Detect which cell encompasses the target text, then output its (X, Y) center coordinate. 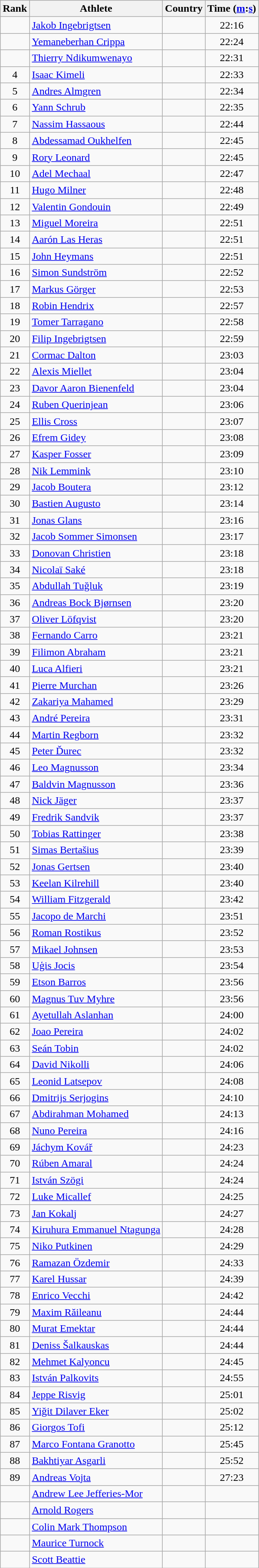
Nassim Hassaous (96, 124)
Filimon Abraham (96, 652)
Andreas Vojta (96, 1477)
Jonas Glans (96, 520)
5 (15, 91)
42 (15, 701)
80 (15, 1329)
63 (15, 1048)
Joao Pereira (96, 1032)
24:16 (232, 1131)
23:07 (232, 421)
Peter Ďurec (96, 751)
Oliver Löfqvist (96, 619)
41 (15, 685)
26 (15, 437)
74 (15, 1229)
Andreas Bock Bjørnsen (96, 603)
Scott Beattie (96, 1560)
24:42 (232, 1296)
Maxim Răileanu (96, 1312)
Leonid Latsepov (96, 1081)
Andrew Lee Jefferies-Mor (96, 1493)
56 (15, 932)
23:09 (232, 454)
85 (15, 1411)
82 (15, 1362)
Jan Kokalj (96, 1213)
23:08 (232, 437)
24:39 (232, 1279)
51 (15, 850)
Country (184, 9)
23:36 (232, 784)
Enrico Vecchi (96, 1296)
23:42 (232, 900)
69 (15, 1147)
58 (15, 965)
40 (15, 668)
73 (15, 1213)
Simas Bertašius (96, 850)
Keelan Kilrehill (96, 883)
Davor Aaron Bienenfeld (96, 388)
89 (15, 1477)
52 (15, 867)
39 (15, 652)
Zakariya Mahamed (96, 701)
46 (15, 768)
79 (15, 1312)
Uģis Jocis (96, 965)
11 (15, 190)
14 (15, 240)
24:29 (232, 1246)
59 (15, 982)
44 (15, 735)
Time (m:s) (232, 9)
21 (15, 355)
25:52 (232, 1460)
Cormac Dalton (96, 355)
35 (15, 586)
Deniss Šalkauskas (96, 1345)
18 (15, 306)
36 (15, 603)
24:10 (232, 1098)
24:00 (232, 1015)
24:55 (232, 1378)
70 (15, 1164)
23 (15, 388)
47 (15, 784)
Yiğit Dilaver Eker (96, 1411)
61 (15, 1015)
23:51 (232, 916)
Luca Alfieri (96, 668)
Niko Putkinen (96, 1246)
24 (15, 404)
33 (15, 553)
Adel Mechaal (96, 173)
31 (15, 520)
Ayetullah Aslanhan (96, 1015)
Karel Hussar (96, 1279)
Ruben Querinjean (96, 404)
23:39 (232, 850)
Bakhtiyar Asgarli (96, 1460)
23:29 (232, 701)
34 (15, 570)
Abdessamad Oukhelfen (96, 140)
75 (15, 1246)
24:13 (232, 1114)
Miguel Moreira (96, 223)
66 (15, 1098)
Nik Lemmink (96, 470)
23:34 (232, 768)
Baldvin Magnusson (96, 784)
37 (15, 619)
André Pereira (96, 718)
Abdirahman Mohamed (96, 1114)
22:44 (232, 124)
Jeppe Risvig (96, 1395)
23:16 (232, 520)
Valentin Gondouin (96, 207)
55 (15, 916)
53 (15, 883)
50 (15, 834)
Simon Sundström (96, 273)
Yemaneberhan Crippa (96, 42)
22:31 (232, 58)
23:52 (232, 932)
24:08 (232, 1081)
Tomer Tarragano (96, 322)
Nicolaï Saké (96, 570)
45 (15, 751)
Mikael Johnsen (96, 949)
65 (15, 1081)
23:06 (232, 404)
25:02 (232, 1411)
8 (15, 140)
Colin Mark Thompson (96, 1526)
15 (15, 256)
Nick Jäger (96, 801)
Martin Regborn (96, 735)
12 (15, 207)
Fernando Carro (96, 636)
43 (15, 718)
22:35 (232, 108)
Rank (15, 9)
William Fitzgerald (96, 900)
Rory Leonard (96, 157)
John Heymans (96, 256)
20 (15, 339)
István Szögi (96, 1180)
23:38 (232, 834)
86 (15, 1428)
49 (15, 817)
84 (15, 1395)
27 (15, 454)
22 (15, 372)
Magnus Tuv Myhre (96, 998)
48 (15, 801)
57 (15, 949)
22:49 (232, 207)
Jacob Boutera (96, 487)
25 (15, 421)
Giorgos Tofi (96, 1428)
4 (15, 75)
22:52 (232, 273)
Athlete (96, 9)
Hugo Milner (96, 190)
Jacob Sommer Simonsen (96, 537)
24:25 (232, 1196)
24:23 (232, 1147)
9 (15, 157)
Seán Tobin (96, 1048)
16 (15, 273)
Bastien Augusto (96, 504)
23:31 (232, 718)
72 (15, 1196)
Maurice Turnock (96, 1543)
22:47 (232, 173)
10 (15, 173)
Etson Barros (96, 982)
Marco Fontana Granotto (96, 1444)
Nuno Pereira (96, 1131)
38 (15, 636)
Arnold Rogers (96, 1510)
Jonas Gertsen (96, 867)
Kiruhura Emmanuel Ntagunga (96, 1229)
19 (15, 322)
Aarón Las Heras (96, 240)
27:23 (232, 1477)
Fredrik Sandvik (96, 817)
Kasper Fosser (96, 454)
Thierry Ndikumwenayo (96, 58)
88 (15, 1460)
Robin Hendrix (96, 306)
22:33 (232, 75)
62 (15, 1032)
Dmitrijs Serjogins (96, 1098)
23:14 (232, 504)
71 (15, 1180)
77 (15, 1279)
7 (15, 124)
22:53 (232, 289)
87 (15, 1444)
Ellis Cross (96, 421)
Murat Emektar (96, 1329)
Alexis Miellet (96, 372)
17 (15, 289)
23:12 (232, 487)
76 (15, 1263)
24:45 (232, 1362)
24:27 (232, 1213)
Jacopo de Marchi (96, 916)
22:34 (232, 91)
25:12 (232, 1428)
22:59 (232, 339)
Yann Schrub (96, 108)
Rúben Amaral (96, 1164)
Markus Görger (96, 289)
Mehmet Kalyoncu (96, 1362)
25:01 (232, 1395)
23:54 (232, 965)
Filip Ingebrigtsen (96, 339)
22:48 (232, 190)
Andres Almgren (96, 91)
83 (15, 1378)
Efrem Gidey (96, 437)
Tobias Rattinger (96, 834)
24:06 (232, 1065)
David Nikolli (96, 1065)
Jáchym Kovář (96, 1147)
64 (15, 1065)
23:10 (232, 470)
23:53 (232, 949)
23:26 (232, 685)
30 (15, 504)
István Palkovits (96, 1378)
54 (15, 900)
22:16 (232, 25)
Abdullah Tuğluk (96, 586)
24:33 (232, 1263)
81 (15, 1345)
Donovan Christien (96, 553)
32 (15, 537)
Pierre Murchan (96, 685)
Ramazan Özdemir (96, 1263)
22:24 (232, 42)
13 (15, 223)
23:17 (232, 537)
Isaac Kimeli (96, 75)
Jakob Ingebrigtsen (96, 25)
78 (15, 1296)
Roman Rostikus (96, 932)
25:45 (232, 1444)
22:57 (232, 306)
68 (15, 1131)
24:28 (232, 1229)
29 (15, 487)
Luke Micallef (96, 1196)
60 (15, 998)
23:03 (232, 355)
67 (15, 1114)
Leo Magnusson (96, 768)
6 (15, 108)
22:58 (232, 322)
23:19 (232, 586)
28 (15, 470)
